Search for the cell housing the specified text and yield its [X, Y] center coordinate. 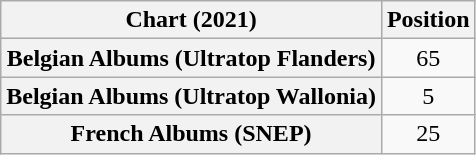
Belgian Albums (Ultratop Flanders) [192, 58]
Position [428, 20]
25 [428, 134]
65 [428, 58]
5 [428, 96]
Chart (2021) [192, 20]
Belgian Albums (Ultratop Wallonia) [192, 96]
French Albums (SNEP) [192, 134]
